Scan for the cell matching the given text and deliver its (X, Y) coordinate at center. 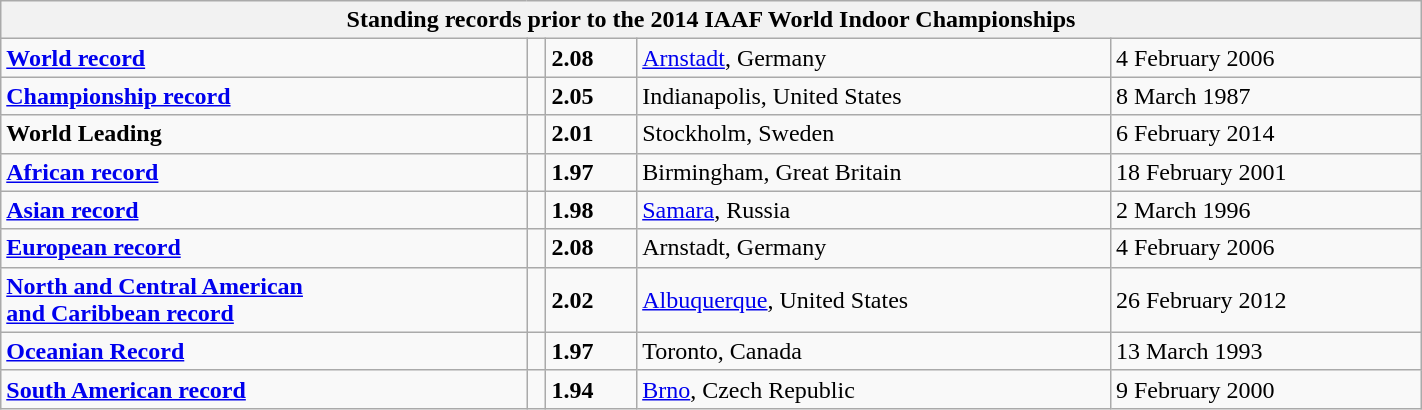
2.02 (592, 300)
African record (264, 172)
World Leading (264, 134)
Toronto, Canada (874, 351)
Standing records prior to the 2014 IAAF World Indoor Championships (711, 20)
Oceanian Record (264, 351)
1.94 (592, 389)
Birmingham, Great Britain (874, 172)
2.05 (592, 96)
9 February 2000 (1266, 389)
6 February 2014 (1266, 134)
Albuquerque, United States (874, 300)
2 March 1996 (1266, 210)
13 March 1993 (1266, 351)
Asian record (264, 210)
8 March 1987 (1266, 96)
Indianapolis, United States (874, 96)
2.01 (592, 134)
Stockholm, Sweden (874, 134)
European record (264, 248)
18 February 2001 (1266, 172)
26 February 2012 (1266, 300)
Brno, Czech Republic (874, 389)
North and Central American and Caribbean record (264, 300)
Championship record (264, 96)
South American record (264, 389)
World record (264, 58)
Samara, Russia (874, 210)
1.98 (592, 210)
